Output the (X, Y) coordinate of the center of the cell containing the given text.  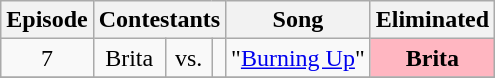
Episode (47, 20)
7 (47, 58)
Eliminated (432, 20)
Song (298, 20)
"Burning Up" (298, 58)
vs. (188, 58)
Contestants (159, 20)
